Identify which cell holds the provided text, then report its (X, Y) central coordinate. 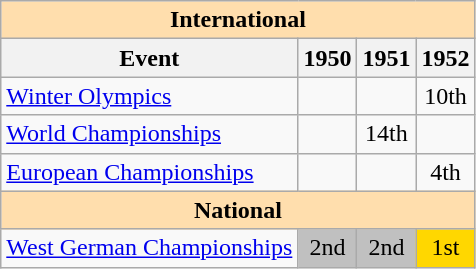
European Championships (150, 172)
Event (150, 58)
1950 (328, 58)
West German Championships (150, 248)
National (238, 210)
14th (386, 134)
International (238, 20)
10th (446, 96)
Winter Olympics (150, 96)
1952 (446, 58)
1st (446, 248)
4th (446, 172)
World Championships (150, 134)
1951 (386, 58)
